Identify which cell holds the provided text, then report its (X, Y) central coordinate. 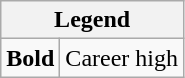
Bold (30, 58)
Career high (122, 58)
Legend (92, 20)
